Output the [x, y] coordinate of the center of the cell containing the given text.  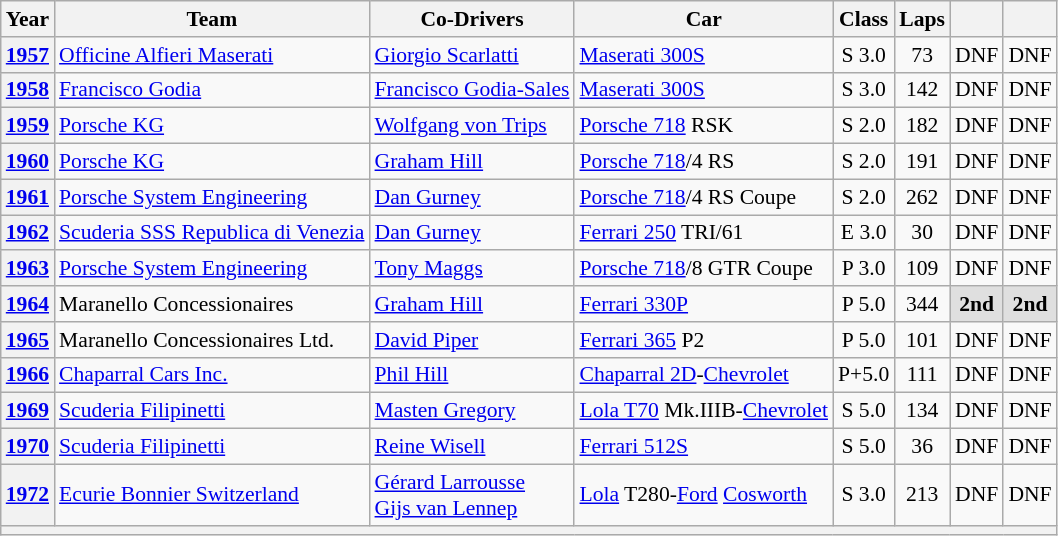
213 [922, 494]
P 3.0 [864, 269]
142 [922, 90]
109 [922, 269]
36 [922, 447]
191 [922, 162]
1961 [28, 197]
P+5.0 [864, 375]
Francisco Godia-Sales [472, 90]
Ecurie Bonnier Switzerland [212, 494]
Porsche 718/8 GTR Coupe [704, 269]
1960 [28, 162]
1959 [28, 126]
73 [922, 55]
1969 [28, 411]
Team [212, 19]
Chaparral Cars Inc. [212, 375]
Chaparral 2D-Chevrolet [704, 375]
Year [28, 19]
Porsche 718/4 RS Coupe [704, 197]
1962 [28, 233]
Masten Gregory [472, 411]
Tony Maggs [472, 269]
Car [704, 19]
Ferrari 365 P2 [704, 340]
30 [922, 233]
1972 [28, 494]
Phil Hill [472, 375]
Laps [922, 19]
Porsche 718/4 RS [704, 162]
E 3.0 [864, 233]
262 [922, 197]
Class [864, 19]
Ferrari 330P [704, 304]
344 [922, 304]
111 [922, 375]
Giorgio Scarlatti [472, 55]
1963 [28, 269]
Lola T70 Mk.IIIB-Chevrolet [704, 411]
Co-Drivers [472, 19]
1966 [28, 375]
Maranello Concessionaires [212, 304]
Francisco Godia [212, 90]
1970 [28, 447]
1965 [28, 340]
101 [922, 340]
134 [922, 411]
Porsche 718 RSK [704, 126]
182 [922, 126]
Scuderia SSS Republica di Venezia [212, 233]
Ferrari 250 TRI/61 [704, 233]
Gérard Larrousse Gijs van Lennep [472, 494]
Lola T280-Ford Cosworth [704, 494]
1964 [28, 304]
David Piper [472, 340]
Officine Alfieri Maserati [212, 55]
1957 [28, 55]
Reine Wisell [472, 447]
1958 [28, 90]
Maranello Concessionaires Ltd. [212, 340]
Ferrari 512S [704, 447]
Wolfgang von Trips [472, 126]
